For the text-containing cell, return its midpoint in (x, y) coordinate format. 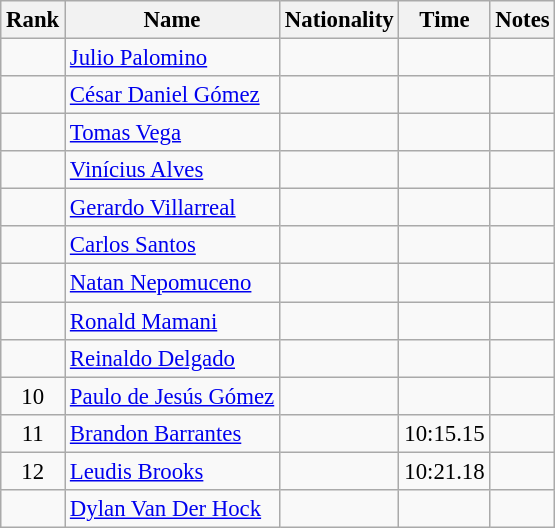
10:21.18 (444, 471)
Rank (33, 20)
Reinaldo Delgado (172, 358)
Gerardo Villarreal (172, 208)
Vinícius Alves (172, 170)
10:15.15 (444, 433)
Dylan Van Der Hock (172, 509)
11 (33, 433)
Time (444, 20)
Notes (522, 20)
12 (33, 471)
Julio Palomino (172, 58)
Nationality (340, 20)
Paulo de Jesús Gómez (172, 396)
Ronald Mamani (172, 321)
Tomas Vega (172, 133)
Carlos Santos (172, 245)
César Daniel Gómez (172, 95)
Brandon Barrantes (172, 433)
Name (172, 20)
Leudis Brooks (172, 471)
10 (33, 396)
Natan Nepomuceno (172, 283)
